From the cell containing the given text, extract its center point as (x, y) coordinate. 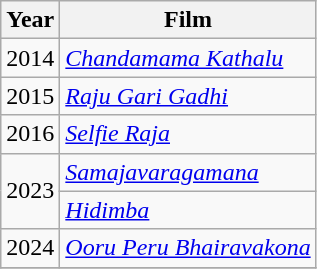
Chandamama Kathalu (188, 58)
2015 (30, 96)
Ooru Peru Bhairavakona (188, 248)
Selfie Raja (188, 134)
2024 (30, 248)
2014 (30, 58)
Film (188, 20)
Hidimba (188, 210)
Raju Gari Gadhi (188, 96)
Year (30, 20)
2016 (30, 134)
Samajavaragamana (188, 172)
2023 (30, 191)
